From the cell containing the given text, extract its center point as [x, y] coordinate. 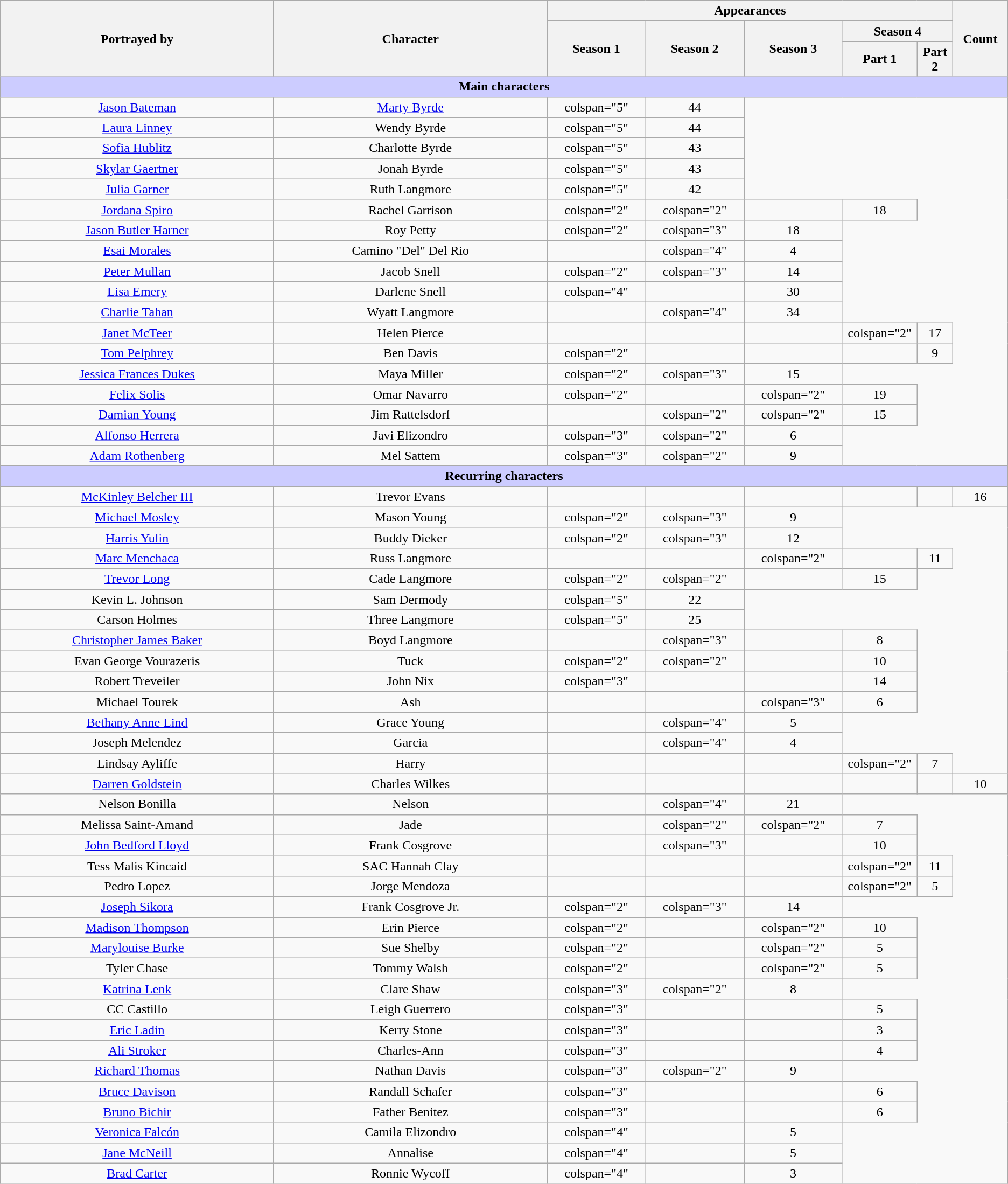
Ben Davis [410, 353]
SAC Hannah Clay [410, 866]
Main characters [504, 87]
Harry [410, 763]
Part 2 [935, 59]
Ronnie Wycoff [410, 1173]
Felix Solis [137, 394]
Camino "Del" Del Rio [410, 250]
Clare Shaw [410, 989]
Michael Tourek [137, 702]
Three Langmore [410, 620]
Garcia [410, 743]
Character [410, 39]
Trevor Long [137, 579]
Laura Linney [137, 128]
Robert Treveiler [137, 681]
Season 4 [897, 31]
Darlene Snell [410, 292]
19 [880, 394]
Charlotte Byrde [410, 148]
12 [794, 538]
Janet McTeer [137, 333]
Tyler Chase [137, 969]
Leigh Guerrero [410, 1009]
Annalise [410, 1153]
Charlie Tahan [137, 312]
John Bedford Lloyd [137, 845]
John Nix [410, 681]
22 [695, 600]
Julia Garner [137, 189]
Veronica Falcón [137, 1132]
Sofia Hublitz [137, 148]
Jason Butler Harner [137, 230]
Lindsay Ayliffe [137, 763]
34 [794, 312]
Tommy Walsh [410, 969]
Nelson [410, 804]
Nathan Davis [410, 1071]
Buddy Dieker [410, 538]
Tom Pelphrey [137, 353]
Camila Elizondro [410, 1132]
Season 3 [794, 48]
Marc Menchaca [137, 558]
25 [695, 620]
Ruth Langmore [410, 189]
Appearances [750, 11]
Randall Schafer [410, 1091]
Jonah Byrde [410, 169]
Lisa Emery [137, 292]
Joseph Melendez [137, 743]
Peter Mullan [137, 271]
Pedro Lopez [137, 886]
Mel Sattem [410, 456]
Evan George Vourazeris [137, 661]
Count [981, 39]
Recurring characters [504, 476]
17 [935, 333]
Cade Langmore [410, 579]
Michael Mosley [137, 517]
Madison Thompson [137, 927]
Damian Young [137, 415]
Jessica Frances Dukes [137, 374]
Marty Byrde [410, 107]
Father Benitez [410, 1112]
Bethany Anne Lind [137, 722]
Helen Pierce [410, 333]
Trevor Evans [410, 497]
Tess Malis Kincaid [137, 866]
Wyatt Langmore [410, 312]
Kerry Stone [410, 1030]
Season 2 [695, 48]
42 [695, 189]
Skylar Gaertner [137, 169]
Jane McNeill [137, 1153]
Alfonso Herrera [137, 435]
Jacob Snell [410, 271]
Jordana Spiro [137, 210]
Sue Shelby [410, 948]
Javi Elizondro [410, 435]
Bruno Bichir [137, 1112]
Marylouise Burke [137, 948]
Brad Carter [137, 1173]
Joseph Sikora [137, 907]
Roy Petty [410, 230]
Katrina Lenk [137, 989]
Adam Rothenberg [137, 456]
Rachel Garrison [410, 210]
Part 1 [880, 59]
Ali Stroker [137, 1050]
Kevin L. Johnson [137, 600]
Portrayed by [137, 39]
Jason Bateman [137, 107]
Darren Goldstein [137, 784]
Charles Wilkes [410, 784]
Season 1 [597, 48]
McKinley Belcher III [137, 497]
Omar Navarro [410, 394]
Carson Holmes [137, 620]
Maya Miller [410, 374]
Christopher James Baker [137, 640]
Wendy Byrde [410, 128]
Ash [410, 702]
Esai Morales [137, 250]
Charles-Ann [410, 1050]
Harris Yulin [137, 538]
16 [981, 497]
Melissa Saint-Amand [137, 825]
Nelson Bonilla [137, 804]
Erin Pierce [410, 927]
Sam Dermody [410, 600]
Tuck [410, 661]
21 [794, 804]
Frank Cosgrove [410, 845]
CC Castillo [137, 1009]
Eric Ladin [137, 1030]
Jade [410, 825]
Jorge Mendoza [410, 886]
Bruce Davison [137, 1091]
Grace Young [410, 722]
Jim Rattelsdorf [410, 415]
30 [794, 292]
Mason Young [410, 517]
Russ Langmore [410, 558]
Richard Thomas [137, 1071]
Frank Cosgrove Jr. [410, 907]
Boyd Langmore [410, 640]
